Extract the (x, y) coordinate from the center of the cell holding the provided text.  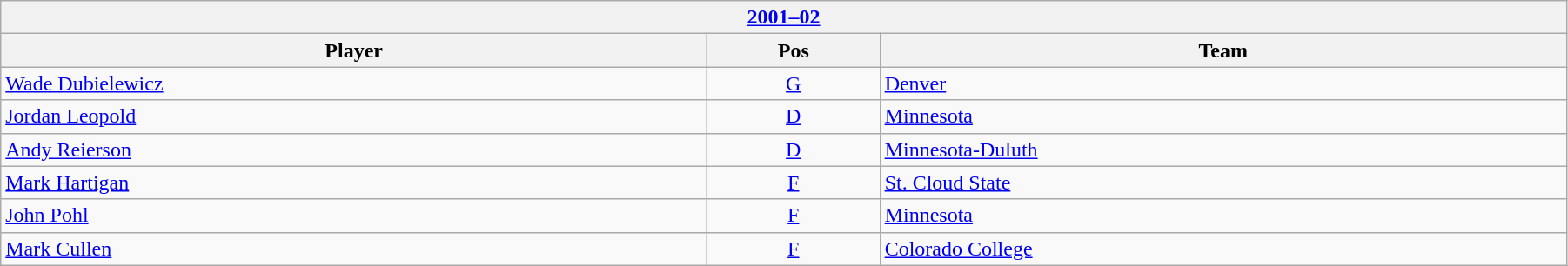
Jordan Leopold (354, 116)
Denver (1223, 83)
Pos (794, 50)
Team (1223, 50)
Andy Reierson (354, 150)
Mark Cullen (354, 249)
Colorado College (1223, 249)
Player (354, 50)
G (794, 83)
John Pohl (354, 216)
2001–02 (784, 17)
Mark Hartigan (354, 183)
Wade Dubielewicz (354, 83)
St. Cloud State (1223, 183)
Minnesota-Duluth (1223, 150)
